Return the [X, Y] coordinate for the center point of the cell that contains the specified text.  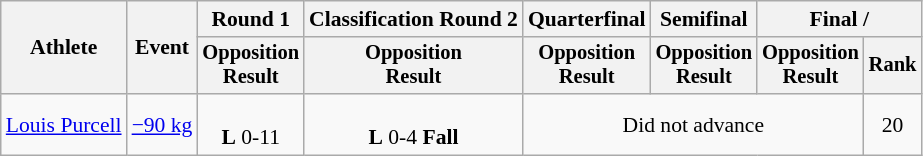
Did not advance [694, 124]
Louis Purcell [64, 124]
Round 1 [250, 19]
−90 kg [162, 124]
Semifinal [704, 19]
Rank [893, 66]
Classification Round 2 [414, 19]
L 0-11 [250, 124]
Quarterfinal [587, 19]
Athlete [64, 48]
Event [162, 48]
L 0-4 Fall [414, 124]
20 [893, 124]
Final / [839, 19]
